Locate the cell with the specified text and output its [x, y] center coordinate. 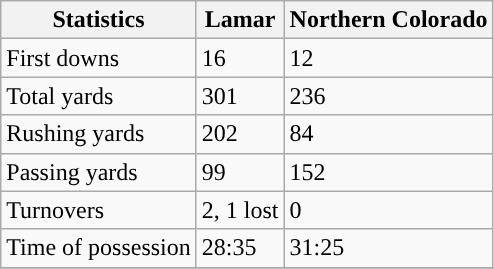
Turnovers [99, 210]
Total yards [99, 96]
236 [388, 96]
Northern Colorado [388, 20]
Time of possession [99, 248]
Lamar [240, 20]
2, 1 lost [240, 210]
0 [388, 210]
31:25 [388, 248]
12 [388, 58]
84 [388, 134]
99 [240, 172]
202 [240, 134]
16 [240, 58]
28:35 [240, 248]
Rushing yards [99, 134]
152 [388, 172]
301 [240, 96]
First downs [99, 58]
Passing yards [99, 172]
Statistics [99, 20]
